Output the [X, Y] coordinate of the center of the cell containing the given text.  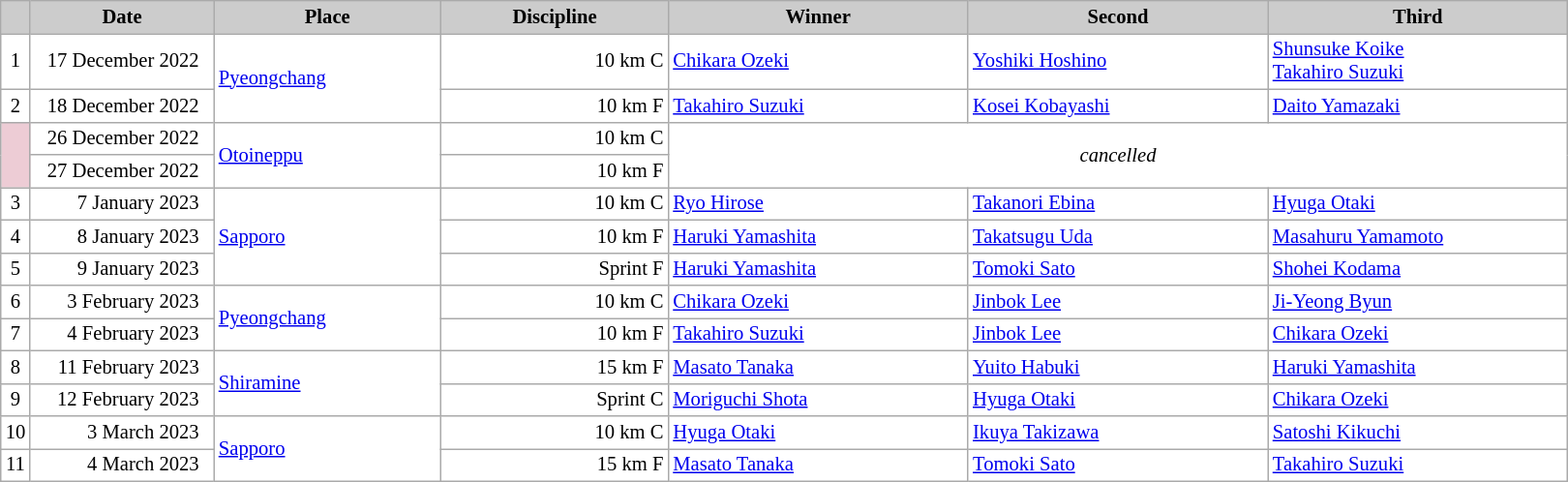
26 December 2022 [122, 138]
Yoshiki Hoshino [1118, 61]
4 February 2023 [122, 334]
Takanori Ebina [1118, 203]
17 December 2022 [122, 61]
8 January 2023 [122, 236]
Daito Yamazaki [1418, 105]
Takatsugu Uda [1118, 236]
7 January 2023 [122, 203]
27 December 2022 [122, 171]
Second [1118, 16]
Sprint C [556, 400]
Shiramine [327, 383]
Ikuya Takizawa [1118, 433]
Sprint F [556, 269]
1 [15, 61]
9 January 2023 [122, 269]
Winner [818, 16]
Otoineppu [327, 155]
Shohei Kodama [1418, 269]
7 [15, 334]
Moriguchi Shota [818, 400]
Ryo Hirose [818, 203]
11 February 2023 [122, 367]
Yuito Habuki [1118, 367]
cancelled [1117, 155]
Kosei Kobayashi [1118, 105]
4 [15, 236]
18 December 2022 [122, 105]
Place [327, 16]
10 [15, 433]
Satoshi Kikuchi [1418, 433]
Ji-Yeong Byun [1418, 301]
Third [1418, 16]
11 [15, 465]
8 [15, 367]
5 [15, 269]
3 February 2023 [122, 301]
Date [122, 16]
Masahuru Yamamoto [1418, 236]
2 [15, 105]
Shunsuke Koike Takahiro Suzuki [1418, 61]
6 [15, 301]
4 March 2023 [122, 465]
3 [15, 203]
Discipline [556, 16]
9 [15, 400]
12 February 2023 [122, 400]
3 March 2023 [122, 433]
